Return the (x, y) coordinate for the center point of the cell that contains the specified text.  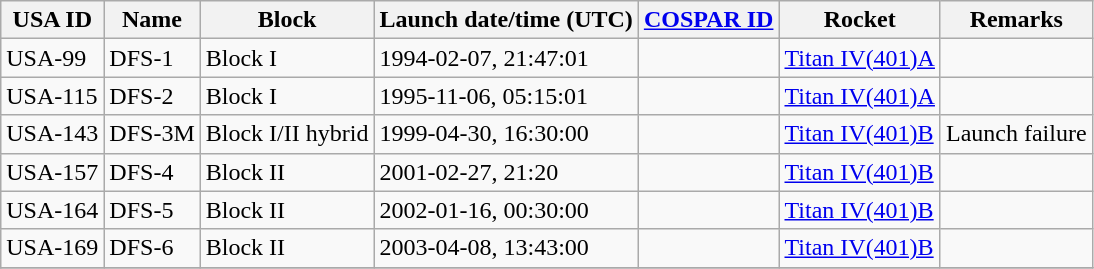
USA-169 (52, 248)
1995-11-06, 05:15:01 (506, 96)
1994-02-07, 21:47:01 (506, 58)
DFS-5 (152, 210)
DFS-1 (152, 58)
Name (152, 20)
2003-04-08, 13:43:00 (506, 248)
USA-143 (52, 134)
USA-164 (52, 210)
DFS-3M (152, 134)
Remarks (1016, 20)
COSPAR ID (708, 20)
Launch date/time (UTC) (506, 20)
DFS-4 (152, 172)
USA-99 (52, 58)
Block (287, 20)
DFS-2 (152, 96)
Launch failure (1016, 134)
USA-157 (52, 172)
Rocket (860, 20)
USA-115 (52, 96)
Block I/II hybrid (287, 134)
2002-01-16, 00:30:00 (506, 210)
1999-04-30, 16:30:00 (506, 134)
USA ID (52, 20)
DFS-6 (152, 248)
2001-02-27, 21:20 (506, 172)
